For the text-containing cell, return its midpoint in (X, Y) coordinate format. 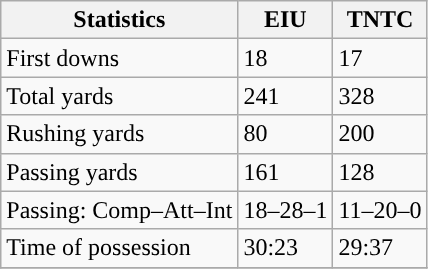
Time of possession (120, 248)
TNTC (380, 20)
Passing: Comp–Att–Int (120, 210)
80 (286, 134)
200 (380, 134)
128 (380, 172)
Total yards (120, 96)
17 (380, 58)
Passing yards (120, 172)
241 (286, 96)
161 (286, 172)
Statistics (120, 20)
30:23 (286, 248)
EIU (286, 20)
18 (286, 58)
Rushing yards (120, 134)
11–20–0 (380, 210)
328 (380, 96)
First downs (120, 58)
29:37 (380, 248)
18–28–1 (286, 210)
